Provide the (x, y) coordinate of the cell's center where the given text is located.  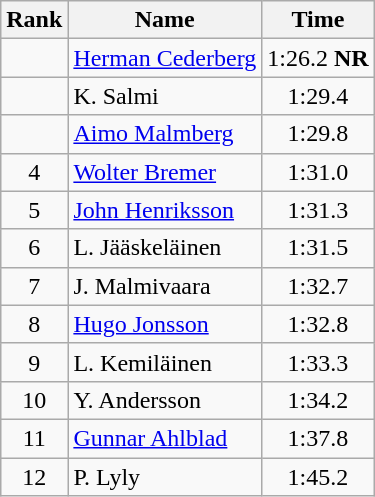
L. Jääskeläinen (165, 248)
6 (34, 248)
Aimo Malmberg (165, 134)
1:31.5 (318, 248)
5 (34, 210)
7 (34, 286)
1:32.8 (318, 324)
Hugo Jonsson (165, 324)
Gunnar Ahlblad (165, 438)
1:34.2 (318, 400)
11 (34, 438)
1:33.3 (318, 362)
1:29.8 (318, 134)
Y. Andersson (165, 400)
Herman Cederberg (165, 58)
9 (34, 362)
J. Malmivaara (165, 286)
1:32.7 (318, 286)
8 (34, 324)
Rank (34, 20)
K. Salmi (165, 96)
1:31.3 (318, 210)
1:31.0 (318, 172)
4 (34, 172)
12 (34, 477)
L. Kemiläinen (165, 362)
John Henriksson (165, 210)
1:37.8 (318, 438)
1:26.2 NR (318, 58)
P. Lyly (165, 477)
Wolter Bremer (165, 172)
1:45.2 (318, 477)
Time (318, 20)
10 (34, 400)
Name (165, 20)
1:29.4 (318, 96)
